Find where the given text appears and provide that cell's center as (X, Y) coordinate. 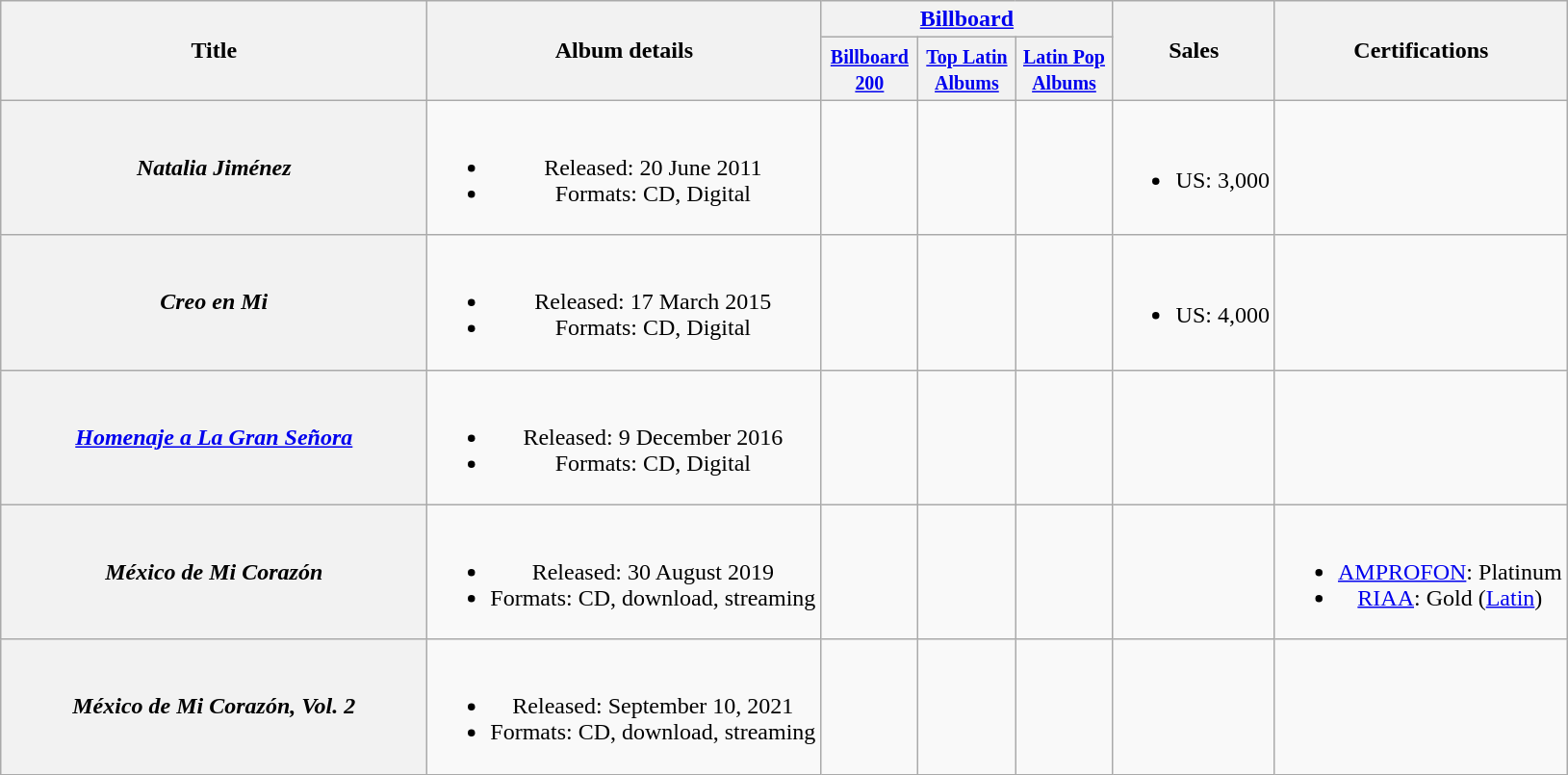
Released: September 10, 2021Formats: CD, download, streaming (624, 707)
AMPROFON: PlatinumRIAA: Gold (Latin) (1421, 572)
Released: 30 August 2019Formats: CD, download, streaming (624, 572)
Latin PopAlbums (1065, 69)
México de Mi Corazón, Vol. 2 (214, 707)
México de Mi Corazón (214, 572)
Natalia Jiménez (214, 168)
Released: 20 June 2011Formats: CD, Digital (624, 168)
Title (214, 50)
Released: 17 March 2015Formats: CD, Digital (624, 302)
Billboard200 (870, 69)
Homenaje a La Gran Señora (214, 437)
Album details (624, 50)
Released: 9 December 2016Formats: CD, Digital (624, 437)
Top LatinAlbums (966, 69)
US: 3,000 (1194, 168)
US: 4,000 (1194, 302)
Certifications (1421, 50)
Billboard (966, 19)
Sales (1194, 50)
Creo en Mi (214, 302)
